Extract the [X, Y] coordinate from the center of the cell holding the provided text.  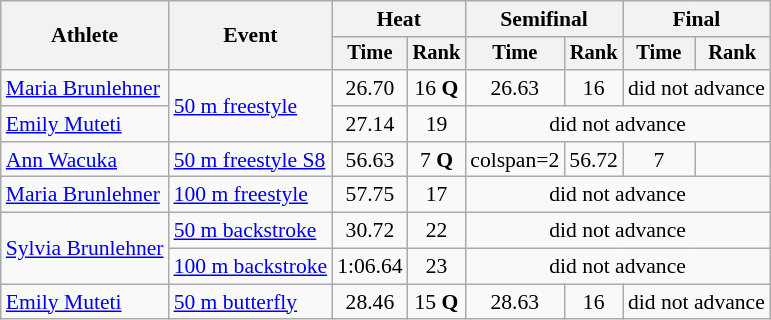
28.63 [514, 302]
27.14 [370, 124]
56.72 [594, 160]
Semifinal [544, 19]
colspan=2 [514, 160]
26.70 [370, 88]
Athlete [85, 36]
56.63 [370, 160]
26.63 [514, 88]
30.72 [370, 231]
17 [437, 195]
7 Q [437, 160]
1:06.64 [370, 267]
16 Q [437, 88]
Ann Wacuka [85, 160]
50 m freestyle [251, 106]
50 m butterfly [251, 302]
Event [251, 36]
19 [437, 124]
28.46 [370, 302]
7 [659, 160]
100 m backstroke [251, 267]
50 m backstroke [251, 231]
100 m freestyle [251, 195]
Heat [398, 19]
15 Q [437, 302]
23 [437, 267]
57.75 [370, 195]
50 m freestyle S8 [251, 160]
Sylvia Brunlehner [85, 248]
Final [696, 19]
22 [437, 231]
